Provide the (X, Y) coordinate of the cell's center where the given text is located.  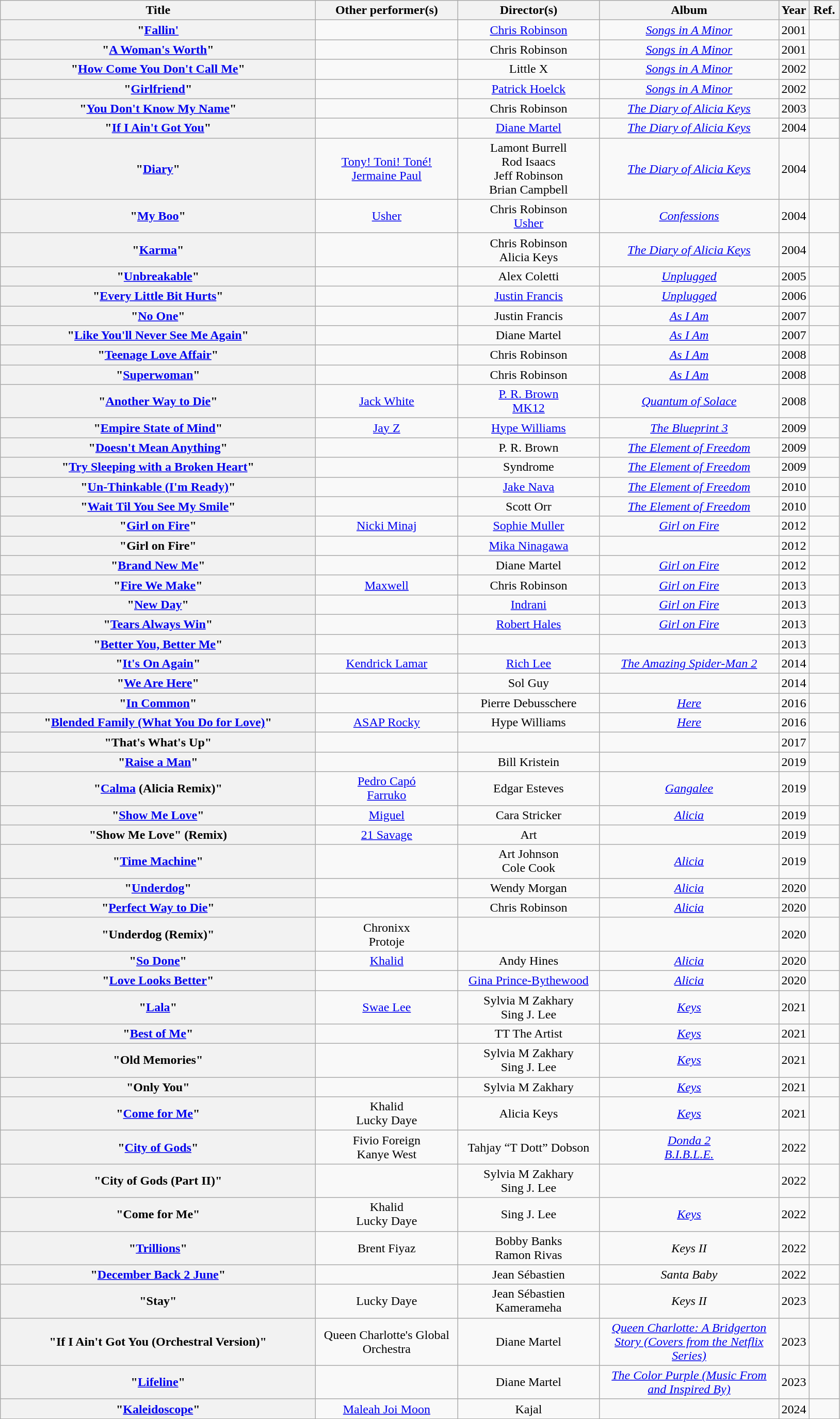
P. R. Brown (528, 448)
"Old Memories" (158, 1060)
Robert Hales (528, 624)
"Only You" (158, 1087)
Indrani (528, 604)
Gangalee (689, 789)
"Trillions" (158, 1248)
Bobby Banks Ramon Rivas (528, 1248)
2005 (794, 276)
Alicia Keys (528, 1114)
Lamont Burrell Rod Isaacs Jeff Robinson Brian Campbell (528, 168)
Andy Hines (528, 961)
Rich Lee (528, 664)
Scott Orr (528, 506)
Pedro Capó Farruko (387, 789)
ASAP Rocky (387, 723)
Bill Kristein (528, 762)
Lucky Daye (387, 1301)
Queen Charlotte: A Bridgerton Story (Covers from the Netflix Series) (689, 1342)
Tahjay “T Dott” Dobson (528, 1147)
"Superwoman" (158, 375)
Director(s) (528, 10)
2006 (794, 296)
Kendrick Lamar (387, 664)
"Underdog (Remix)" (158, 934)
Art Johnson Cole Cook (528, 861)
Edgar Esteves (528, 789)
Syndrome (528, 467)
"Every Little Bit Hurts" (158, 296)
Art (528, 835)
"If I Ain't Got You (Orchestral Version)" (158, 1342)
"Better You, Better Me" (158, 644)
"Fallin' (158, 30)
Jack White (387, 402)
Queen Charlotte's Global Orchestra (387, 1342)
Brent Fiyaz (387, 1248)
Other performer(s) (387, 10)
Jean Sébastien Kamerameha (528, 1301)
Chris Robinson Usher (528, 216)
"Fire We Make" (158, 585)
Sol Guy (528, 683)
Jean Sébastien (528, 1274)
Album (689, 10)
"Unbreakable" (158, 276)
Donda 2 B.I.B.L.E. (689, 1147)
Cara Stricker (528, 815)
Little X (528, 69)
TT The Artist (528, 1034)
Ref. (825, 10)
"Show Me Love" (Remix) (158, 835)
"Another Way to Die" (158, 402)
Sylvia M Zakhary (528, 1087)
The Blueprint 3 (689, 428)
Quantum of Solace (689, 402)
Santa Baby (689, 1274)
"City of Gods (Part II)" (158, 1181)
2003 (794, 108)
Alex Coletti (528, 276)
Pierre Debusschere (528, 703)
"New Day" (158, 604)
"Tears Always Win" (158, 624)
"So Done" (158, 961)
Title (158, 10)
"Kaleidoscope" (158, 1409)
"Love Looks Better" (158, 980)
Maleah Joi Moon (387, 1409)
"If I Ain't Got You" (158, 128)
"Teenage Love Affair" (158, 355)
"Underdog" (158, 888)
"You Don't Know My Name" (158, 108)
"December Back 2 June" (158, 1274)
"Perfect Way to Die" (158, 907)
21 Savage (387, 835)
"Lala" (158, 1007)
Confessions (689, 216)
The Color Purple (Music From and Inspired By) (689, 1382)
"Time Machine" (158, 861)
"Blended Family (What You Do for Love)" (158, 723)
"Lifeline" (158, 1382)
P. R. Brown MK12 (528, 402)
"Doesn't Mean Anything" (158, 448)
"My Boo" (158, 216)
Jake Nava (528, 487)
"We Are Here" (158, 683)
"Diary" (158, 168)
Wendy Morgan (528, 888)
"Un-Thinkable (I'm Ready)" (158, 487)
"Show Me Love" (158, 815)
Sing J. Lee (528, 1214)
"No One" (158, 315)
Jay Z (387, 428)
"How Come You Don't Call Me" (158, 69)
Mika Ninagawa (528, 546)
Chris Robinson Alicia Keys (528, 250)
Swae Lee (387, 1007)
"Like You'll Never See Me Again" (158, 336)
Patrick Hoelck (528, 89)
"Try Sleeping with a Broken Heart" (158, 467)
"City of Gods" (158, 1147)
Sophie Muller (528, 526)
Kajal (528, 1409)
"Girlfriend" (158, 89)
2024 (794, 1409)
"Wait Til You See My Smile" (158, 506)
"A Woman's Worth" (158, 50)
Gina Prince-Bythewood (528, 980)
Tony! Toni! Toné! Jermaine Paul (387, 168)
Maxwell (387, 585)
"Empire State of Mind" (158, 428)
The Amazing Spider-Man 2 (689, 664)
Usher (387, 216)
"In Common" (158, 703)
"Calma (Alicia Remix)" (158, 789)
"Raise a Man" (158, 762)
"It's On Again" (158, 664)
"Stay" (158, 1301)
Nicki Minaj (387, 526)
"Karma" (158, 250)
Year (794, 10)
Miguel (387, 815)
Khalid (387, 961)
"Brand New Me" (158, 565)
"Best of Me" (158, 1034)
Chronixx Protoje (387, 934)
"That's What's Up" (158, 742)
2017 (794, 742)
Fivio Foreign Kanye West (387, 1147)
